Provide the [X, Y] coordinate of the cell's center where the given text is located.  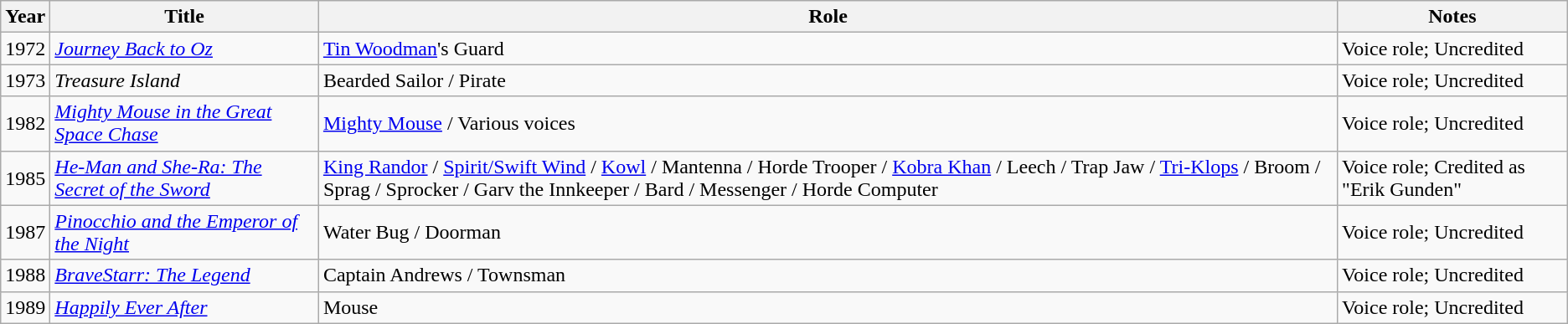
Treasure Island [184, 80]
1982 [25, 124]
Role [828, 17]
Notes [1452, 17]
Mighty Mouse / Various voices [828, 124]
1989 [25, 307]
Year [25, 17]
Pinocchio and the Emperor of the Night [184, 233]
Happily Ever After [184, 307]
1973 [25, 80]
Tin Woodman's Guard [828, 49]
1988 [25, 275]
Captain Andrews / Townsman [828, 275]
Water Bug / Doorman [828, 233]
Mighty Mouse in the Great Space Chase [184, 124]
Journey Back to Oz [184, 49]
Bearded Sailor / Pirate [828, 80]
1987 [25, 233]
1972 [25, 49]
BraveStarr: The Legend [184, 275]
1985 [25, 177]
He-Man and She-Ra: The Secret of the Sword [184, 177]
Mouse [828, 307]
Title [184, 17]
Voice role; Credited as "Erik Gunden" [1452, 177]
